Search for the cell housing the specified text and yield its [X, Y] center coordinate. 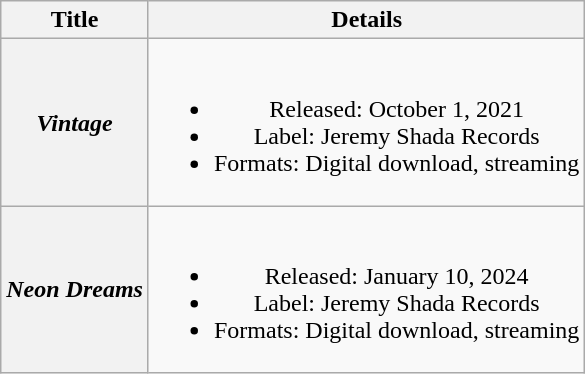
Released: October 1, 2021Label: Jeremy Shada RecordsFormats: Digital download, streaming [366, 122]
Neon Dreams [75, 290]
Details [366, 20]
Title [75, 20]
Released: January 10, 2024Label: Jeremy Shada RecordsFormats: Digital download, streaming [366, 290]
Vintage [75, 122]
